From the cell containing the given text, extract its center point as [X, Y] coordinate. 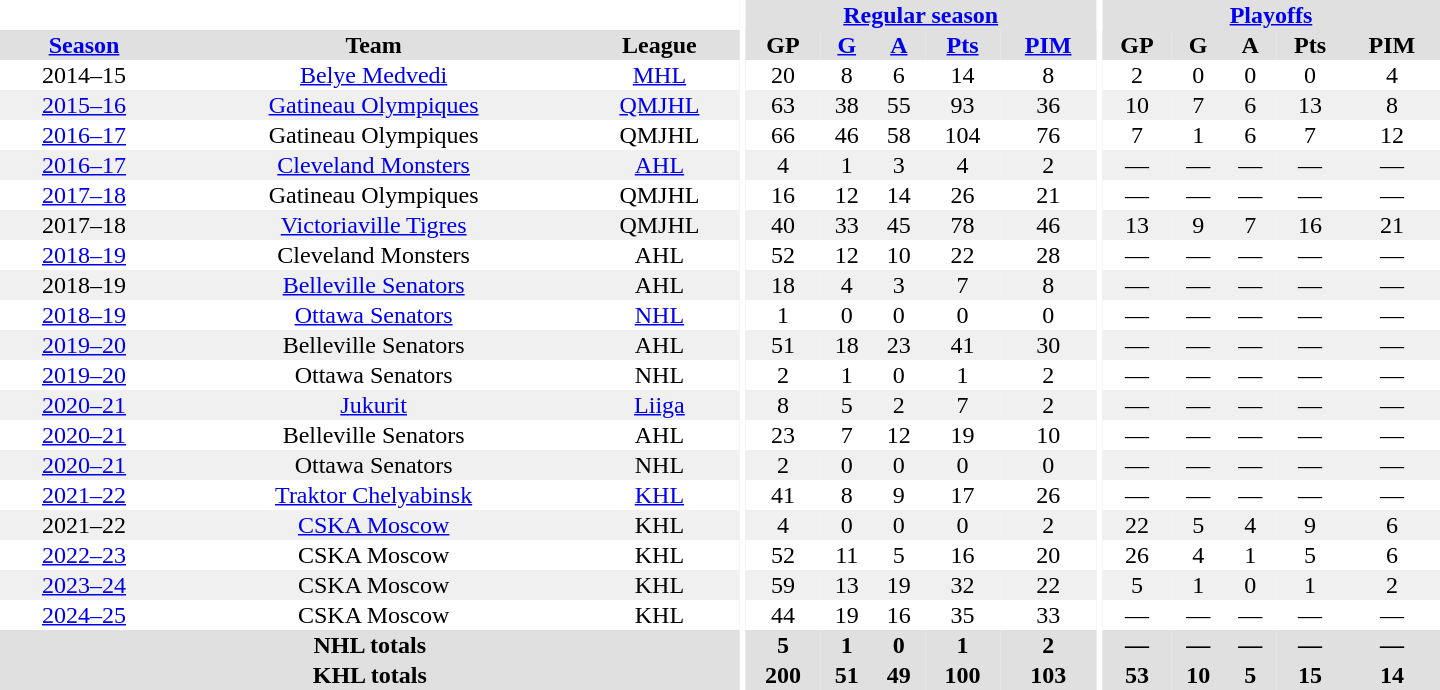
58 [899, 135]
Liiga [659, 405]
KHL totals [370, 675]
93 [962, 105]
Victoriaville Tigres [374, 225]
2015–16 [84, 105]
MHL [659, 75]
36 [1048, 105]
100 [962, 675]
66 [782, 135]
104 [962, 135]
53 [1137, 675]
78 [962, 225]
League [659, 45]
38 [847, 105]
32 [962, 585]
Traktor Chelyabinsk [374, 495]
45 [899, 225]
NHL totals [370, 645]
30 [1048, 345]
28 [1048, 255]
Season [84, 45]
59 [782, 585]
200 [782, 675]
40 [782, 225]
103 [1048, 675]
Belye Medvedi [374, 75]
Regular season [920, 15]
76 [1048, 135]
63 [782, 105]
55 [899, 105]
2014–15 [84, 75]
Team [374, 45]
44 [782, 615]
2022–23 [84, 555]
15 [1310, 675]
2024–25 [84, 615]
11 [847, 555]
Playoffs [1271, 15]
35 [962, 615]
17 [962, 495]
49 [899, 675]
Jukurit [374, 405]
2023–24 [84, 585]
